From the cell containing the given text, extract its center point as (x, y) coordinate. 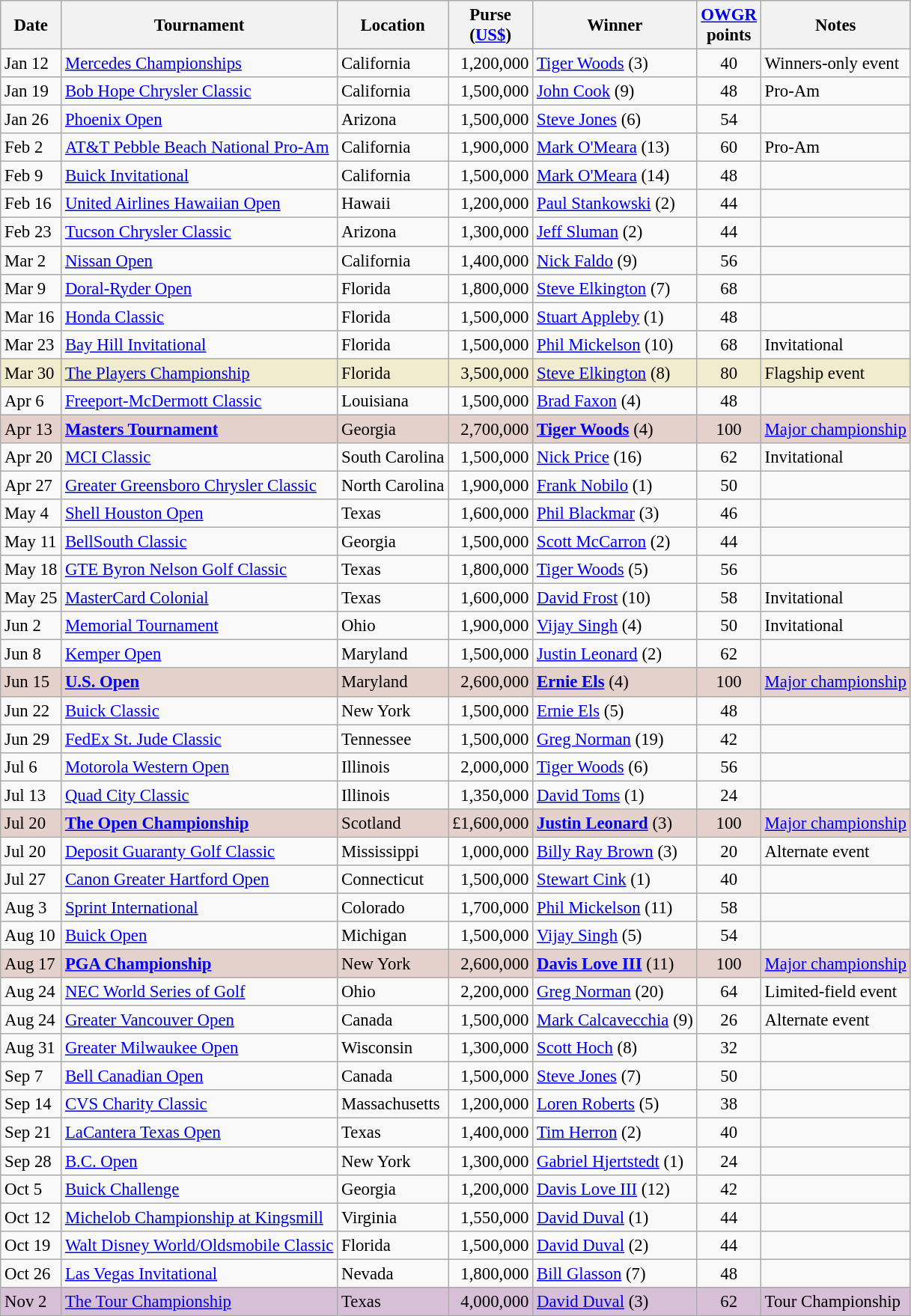
Apr 27 (31, 485)
Nissan Open (199, 261)
Aug 17 (31, 964)
Jun 2 (31, 626)
Greater Vancouver Open (199, 1020)
May 4 (31, 514)
Aug 3 (31, 907)
Phil Mickelson (10) (615, 344)
Jan 12 (31, 64)
Jeff Sluman (2) (615, 232)
Jan 26 (31, 120)
GTE Byron Nelson Golf Classic (199, 570)
Stewart Cink (1) (615, 880)
Mar 16 (31, 317)
Mississippi (393, 851)
Tiger Woods (5) (615, 570)
NEC World Series of Golf (199, 992)
Apr 6 (31, 401)
Michelob Championship at Kingsmill (199, 1217)
26 (729, 1020)
Mar 2 (31, 261)
Bay Hill Invitational (199, 344)
FedEx St. Jude Classic (199, 739)
Steve Jones (6) (615, 120)
Virginia (393, 1217)
Greater Milwaukee Open (199, 1048)
Freeport-McDermott Classic (199, 401)
Tim Herron (2) (615, 1133)
Buick Classic (199, 710)
Vijay Singh (5) (615, 936)
David Frost (10) (615, 598)
PGA Championship (199, 964)
Aug 31 (31, 1048)
Steve Elkington (7) (615, 288)
4,000,000 (491, 1302)
Hawaii (393, 204)
Quad City Classic (199, 795)
Steve Elkington (8) (615, 373)
Mercedes Championships (199, 64)
Jul 13 (31, 795)
Bill Glasson (7) (615, 1273)
Jun 15 (31, 683)
Honda Classic (199, 317)
Davis Love III (12) (615, 1189)
May 25 (31, 598)
Walt Disney World/Oldsmobile Classic (199, 1245)
Limited-field event (835, 992)
Feb 2 (31, 147)
64 (729, 992)
David Toms (1) (615, 795)
May 11 (31, 542)
Tiger Woods (4) (615, 429)
U.S. Open (199, 683)
Phil Mickelson (11) (615, 907)
B.C. Open (199, 1161)
Shell Houston Open (199, 514)
David Duval (3) (615, 1302)
Mark O'Meara (14) (615, 176)
Canon Greater Hartford Open (199, 880)
2,000,000 (491, 767)
Mar 9 (31, 288)
Apr 13 (31, 429)
Apr 20 (31, 457)
Ernie Els (4) (615, 683)
Phoenix Open (199, 120)
Buick Challenge (199, 1189)
20 (729, 851)
3,500,000 (491, 373)
Sep 14 (31, 1104)
Davis Love III (11) (615, 964)
Mar 30 (31, 373)
David Duval (1) (615, 1217)
CVS Charity Classic (199, 1104)
Tucson Chrysler Classic (199, 232)
Jul 6 (31, 767)
John Cook (9) (615, 91)
Kemper Open (199, 654)
Greater Greensboro Chrysler Classic (199, 485)
United Airlines Hawaiian Open (199, 204)
Jul 27 (31, 880)
32 (729, 1048)
Sep 7 (31, 1076)
Oct 26 (31, 1273)
The Tour Championship (199, 1302)
Wisconsin (393, 1048)
The Open Championship (199, 823)
North Carolina (393, 485)
Scott McCarron (2) (615, 542)
Location (393, 25)
Deposit Guaranty Golf Classic (199, 851)
Feb 9 (31, 176)
Sep 21 (31, 1133)
Tour Championship (835, 1302)
LaCantera Texas Open (199, 1133)
Oct 19 (31, 1245)
South Carolina (393, 457)
David Duval (2) (615, 1245)
Brad Faxon (4) (615, 401)
46 (729, 514)
Massachusetts (393, 1104)
Mark Calcavecchia (9) (615, 1020)
Bob Hope Chrysler Classic (199, 91)
Paul Stankowski (2) (615, 204)
£1,600,000 (491, 823)
Winner (615, 25)
Billy Ray Brown (3) (615, 851)
2,200,000 (491, 992)
Nov 2 (31, 1302)
Buick Open (199, 936)
Ernie Els (5) (615, 710)
Motorola Western Open (199, 767)
1,700,000 (491, 907)
OWGRpoints (729, 25)
AT&T Pebble Beach National Pro-Am (199, 147)
Feb 23 (31, 232)
Las Vegas Invitational (199, 1273)
Justin Leonard (3) (615, 823)
Bell Canadian Open (199, 1076)
60 (729, 147)
Loren Roberts (5) (615, 1104)
Jun 22 (31, 710)
Phil Blackmar (3) (615, 514)
80 (729, 373)
Nick Faldo (9) (615, 261)
Vijay Singh (4) (615, 626)
Connecticut (393, 880)
Sep 28 (31, 1161)
Nick Price (16) (615, 457)
Mark O'Meara (13) (615, 147)
Oct 12 (31, 1217)
Jan 19 (31, 91)
Scott Hoch (8) (615, 1048)
Date (31, 25)
Stuart Appleby (1) (615, 317)
Greg Norman (20) (615, 992)
Tiger Woods (3) (615, 64)
Masters Tournament (199, 429)
Flagship event (835, 373)
1,350,000 (491, 795)
Oct 5 (31, 1189)
Mar 23 (31, 344)
BellSouth Classic (199, 542)
Greg Norman (19) (615, 739)
Frank Nobilo (1) (615, 485)
Gabriel Hjertstedt (1) (615, 1161)
Memorial Tournament (199, 626)
Steve Jones (7) (615, 1076)
Purse(US$) (491, 25)
Winners-only event (835, 64)
Tiger Woods (6) (615, 767)
May 18 (31, 570)
Sprint International (199, 907)
Feb 16 (31, 204)
Scotland (393, 823)
Louisiana (393, 401)
Tennessee (393, 739)
Buick Invitational (199, 176)
Nevada (393, 1273)
The Players Championship (199, 373)
Justin Leonard (2) (615, 654)
Colorado (393, 907)
2,700,000 (491, 429)
Notes (835, 25)
1,550,000 (491, 1217)
Aug 10 (31, 936)
Doral-Ryder Open (199, 288)
Tournament (199, 25)
38 (729, 1104)
Jun 8 (31, 654)
1,000,000 (491, 851)
Michigan (393, 936)
Jun 29 (31, 739)
MasterCard Colonial (199, 598)
MCI Classic (199, 457)
